Scan for the cell matching the given text and deliver its [X, Y] coordinate at center. 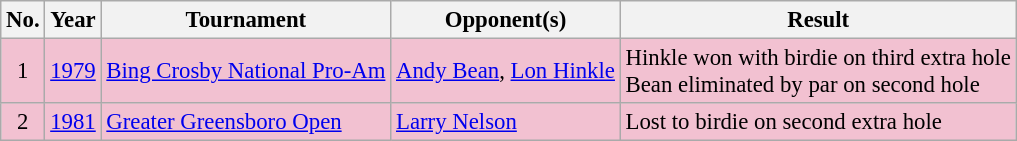
1 [23, 72]
Result [818, 20]
Larry Nelson [506, 122]
Opponent(s) [506, 20]
Hinkle won with birdie on third extra holeBean eliminated by par on second hole [818, 72]
No. [23, 20]
Andy Bean, Lon Hinkle [506, 72]
Lost to birdie on second extra hole [818, 122]
1981 [73, 122]
Year [73, 20]
Tournament [246, 20]
1979 [73, 72]
Bing Crosby National Pro-Am [246, 72]
Greater Greensboro Open [246, 122]
2 [23, 122]
